Detect which cell encompasses the target text, then output its (x, y) center coordinate. 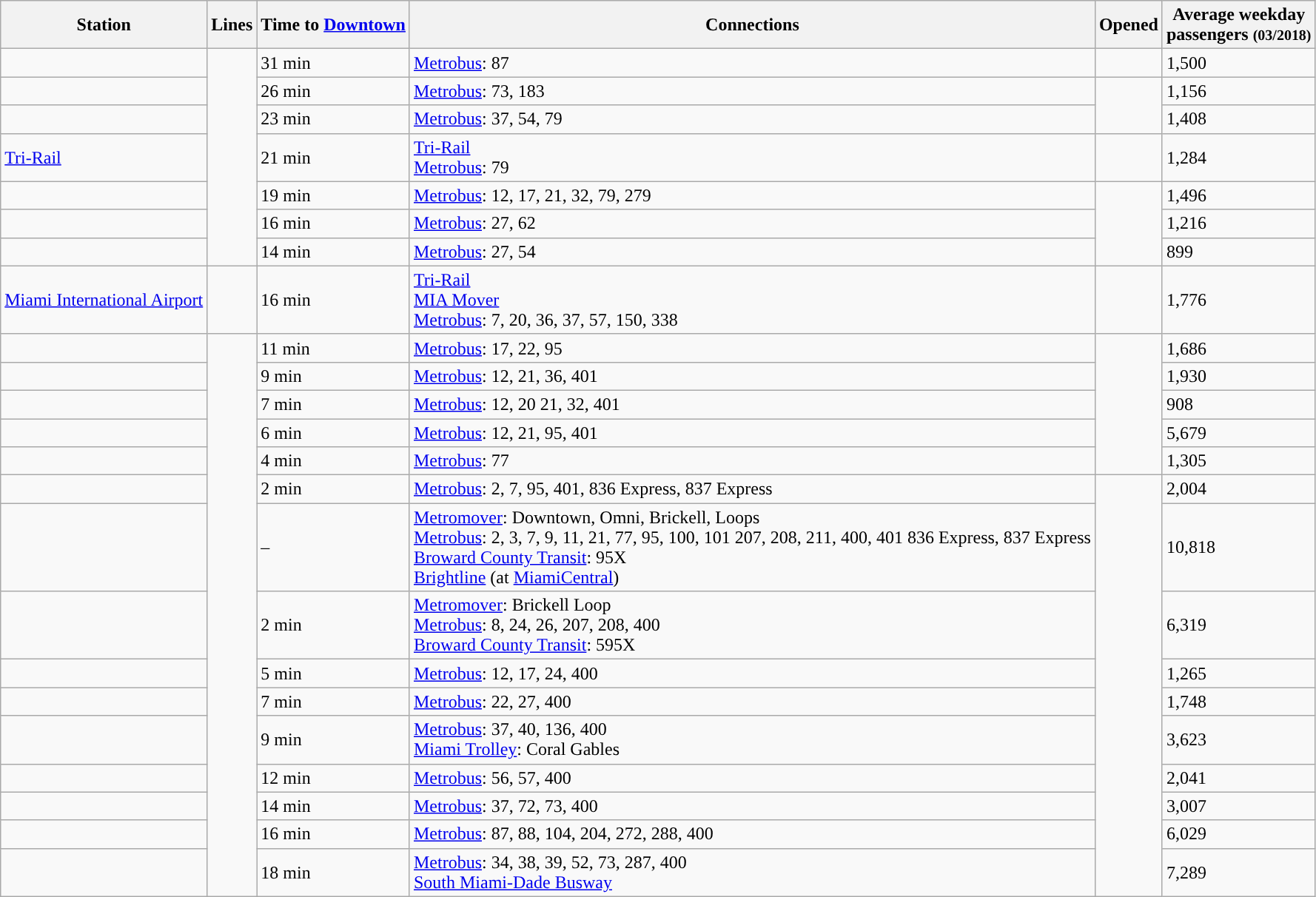
31 min (333, 63)
Metrobus: 73, 183 (752, 91)
6,029 (1239, 834)
19 min (333, 195)
Opened (1128, 25)
1,930 (1239, 376)
Tri-RailMIA MoverMetrobus: 7, 20, 36, 37, 57, 150, 338 (752, 300)
1,748 (1239, 702)
10,818 (1239, 548)
Metrobus: 37, 40, 136, 400Miami Trolley: Coral Gables (752, 740)
Miami International Airport (104, 300)
2,004 (1239, 489)
1,265 (1239, 673)
Metrobus: 34, 38, 39, 52, 73, 287, 400South Miami-Dade Busway (752, 872)
Metrobus: 22, 27, 400 (752, 702)
Metrobus: 12, 17, 21, 32, 79, 279 (752, 195)
Metrobus: 77 (752, 461)
Metrobus: 27, 62 (752, 224)
Metromover: Brickell LoopMetrobus: 8, 24, 26, 207, 208, 400Broward County Transit: 595X (752, 625)
Time to Downtown (333, 25)
Tri-RailMetrobus: 79 (752, 157)
4 min (333, 461)
Metrobus: 37, 72, 73, 400 (752, 806)
11 min (333, 348)
6 min (333, 433)
6,319 (1239, 625)
Metrobus: 2, 7, 95, 401, 836 Express, 837 Express (752, 489)
1,500 (1239, 63)
Metrobus: 37, 54, 79 (752, 119)
26 min (333, 91)
7,289 (1239, 872)
3,623 (1239, 740)
Metrobus: 27, 54 (752, 252)
Metrobus: 87, 88, 104, 204, 272, 288, 400 (752, 834)
3,007 (1239, 806)
1,216 (1239, 224)
23 min (333, 119)
Metrobus: 87 (752, 63)
1,156 (1239, 91)
18 min (333, 872)
908 (1239, 404)
12 min (333, 778)
2,041 (1239, 778)
– (333, 548)
1,408 (1239, 119)
Lines (232, 25)
5 min (333, 673)
899 (1239, 252)
1,284 (1239, 157)
Metrobus: 17, 22, 95 (752, 348)
1,776 (1239, 300)
Average weekdaypassengers (03/2018) (1239, 25)
Metrobus: 12, 17, 24, 400 (752, 673)
Metrobus: 12, 20 21, 32, 401 (752, 404)
Metrobus: 56, 57, 400 (752, 778)
1,305 (1239, 461)
5,679 (1239, 433)
Tri-Rail (104, 157)
Metrobus: 12, 21, 36, 401 (752, 376)
Connections (752, 25)
Metrobus: 12, 21, 95, 401 (752, 433)
1,686 (1239, 348)
Station (104, 25)
21 min (333, 157)
1,496 (1239, 195)
